Locate the cell with the specified text and output its (X, Y) center coordinate. 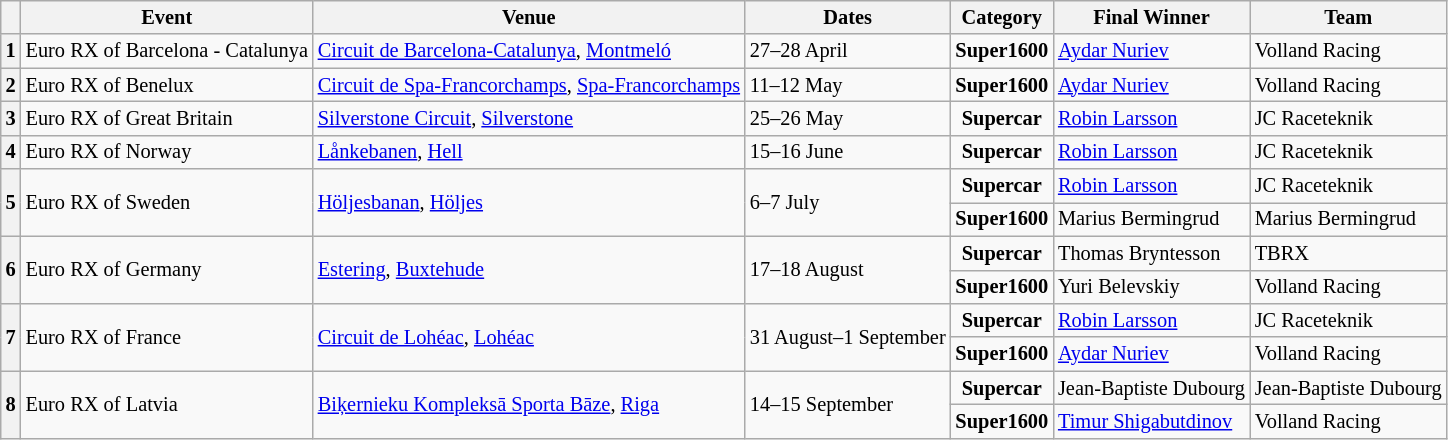
6–7 July (848, 202)
14–15 September (848, 404)
Euro RX of Sweden (167, 202)
4 (11, 152)
Thomas Bryntesson (1152, 253)
Euro RX of Benelux (167, 85)
5 (11, 202)
Yuri Belevskiy (1152, 287)
Estering, Buxtehude (529, 270)
3 (11, 118)
25–26 May (848, 118)
Final Winner (1152, 17)
7 (11, 336)
Team (1348, 17)
8 (11, 404)
Euro RX of Germany (167, 270)
TBRX (1348, 253)
Euro RX of France (167, 336)
15–16 June (848, 152)
17–18 August (848, 270)
Dates (848, 17)
Euro RX of Barcelona - Catalunya (167, 51)
Euro RX of Great Britain (167, 118)
27–28 April (848, 51)
Euro RX of Norway (167, 152)
31 August–1 September (848, 336)
Timur Shigabutdinov (1152, 421)
Event (167, 17)
6 (11, 270)
Biķernieku Kompleksā Sporta Bāze, Riga (529, 404)
2 (11, 85)
Circuit de Spa-Francorchamps, Spa-Francorchamps (529, 85)
Höljesbanan, Höljes (529, 202)
Category (1002, 17)
11–12 May (848, 85)
Venue (529, 17)
Euro RX of Latvia (167, 404)
Circuit de Barcelona-Catalunya, Montmeló (529, 51)
Lånkebanen, Hell (529, 152)
1 (11, 51)
Circuit de Lohéac, Lohéac (529, 336)
Silverstone Circuit, Silverstone (529, 118)
